Search for the cell housing the specified text and yield its [x, y] center coordinate. 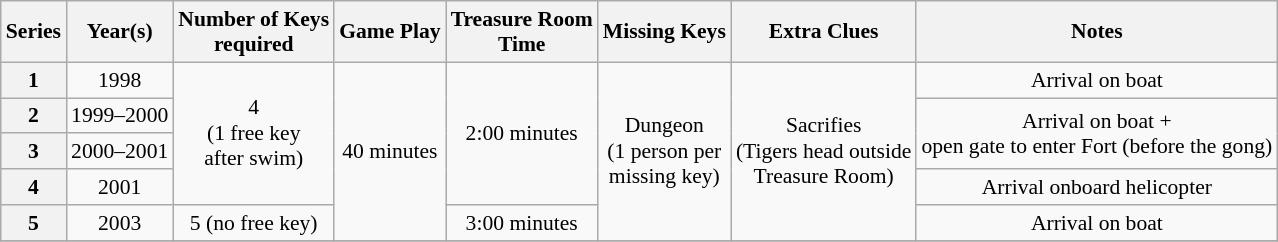
Arrival onboard helicopter [1096, 187]
Arrival on boat +open gate to enter Fort (before the gong) [1096, 134]
3 [34, 152]
1 [34, 80]
Notes [1096, 32]
2003 [120, 223]
5 [34, 223]
2:00 minutes [522, 133]
Series [34, 32]
5 (no free key) [254, 223]
2 [34, 116]
Treasure RoomTime [522, 32]
4 [34, 187]
Dungeon(1 person permissing key) [664, 151]
3:00 minutes [522, 223]
Extra Clues [824, 32]
Game Play [390, 32]
1999–2000 [120, 116]
Number of Keysrequired [254, 32]
2001 [120, 187]
Year(s) [120, 32]
1998 [120, 80]
Missing Keys [664, 32]
40 minutes [390, 151]
Sacrifies(Tigers head outsideTreasure Room) [824, 151]
4(1 free keyafter swim) [254, 133]
2000–2001 [120, 152]
